Find where the given text appears and provide that cell's center as (x, y) coordinate. 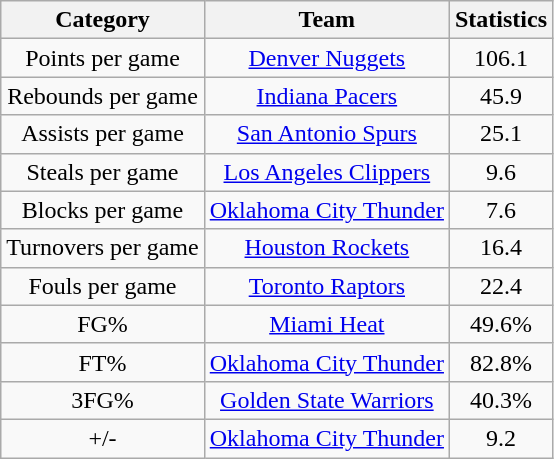
7.6 (500, 210)
9.6 (500, 172)
Fouls per game (102, 286)
45.9 (500, 96)
22.4 (500, 286)
+/- (102, 438)
Statistics (500, 20)
16.4 (500, 248)
25.1 (500, 134)
Blocks per game (102, 210)
Points per game (102, 58)
FT% (102, 362)
3FG% (102, 400)
Toronto Raptors (326, 286)
9.2 (500, 438)
Indiana Pacers (326, 96)
82.8% (500, 362)
Miami Heat (326, 324)
Rebounds per game (102, 96)
Turnovers per game (102, 248)
Denver Nuggets (326, 58)
Steals per game (102, 172)
Los Angeles Clippers (326, 172)
106.1 (500, 58)
Golden State Warriors (326, 400)
49.6% (500, 324)
Team (326, 20)
40.3% (500, 400)
Assists per game (102, 134)
San Antonio Spurs (326, 134)
Houston Rockets (326, 248)
Category (102, 20)
FG% (102, 324)
